Extract the (x, y) coordinate from the center of the cell holding the provided text.  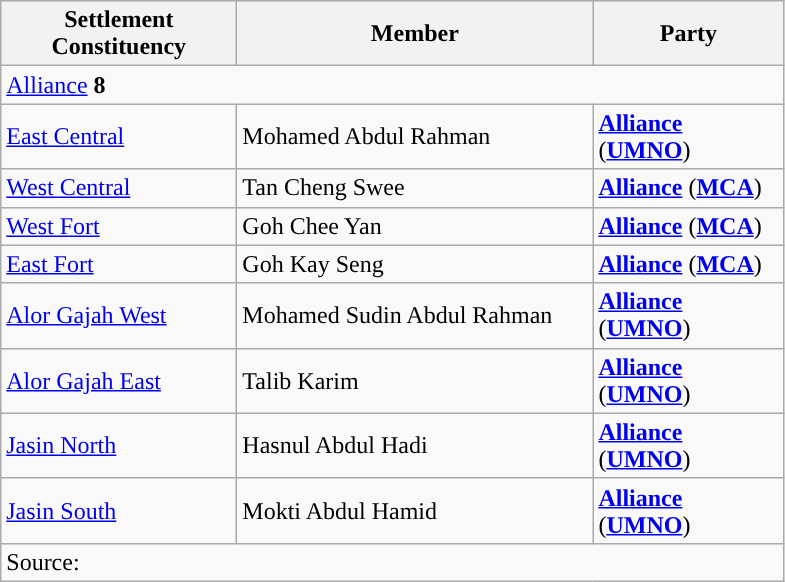
Mohamed Sudin Abdul Rahman (415, 316)
East Central (119, 136)
Party (688, 34)
Alliance 8 (392, 85)
Hasnul Abdul Hadi (415, 446)
Mohamed Abdul Rahman (415, 136)
Jasin South (119, 510)
Settlement Constituency (119, 34)
Alor Gajah East (119, 380)
Source: (392, 562)
Talib Karim (415, 380)
Mokti Abdul Hamid (415, 510)
Member (415, 34)
West Fort (119, 226)
Jasin North (119, 446)
Tan Cheng Swee (415, 188)
Alor Gajah West (119, 316)
Goh Chee Yan (415, 226)
East Fort (119, 264)
West Central (119, 188)
Goh Kay Seng (415, 264)
